Return [x, y] of the center of cell containing provided text 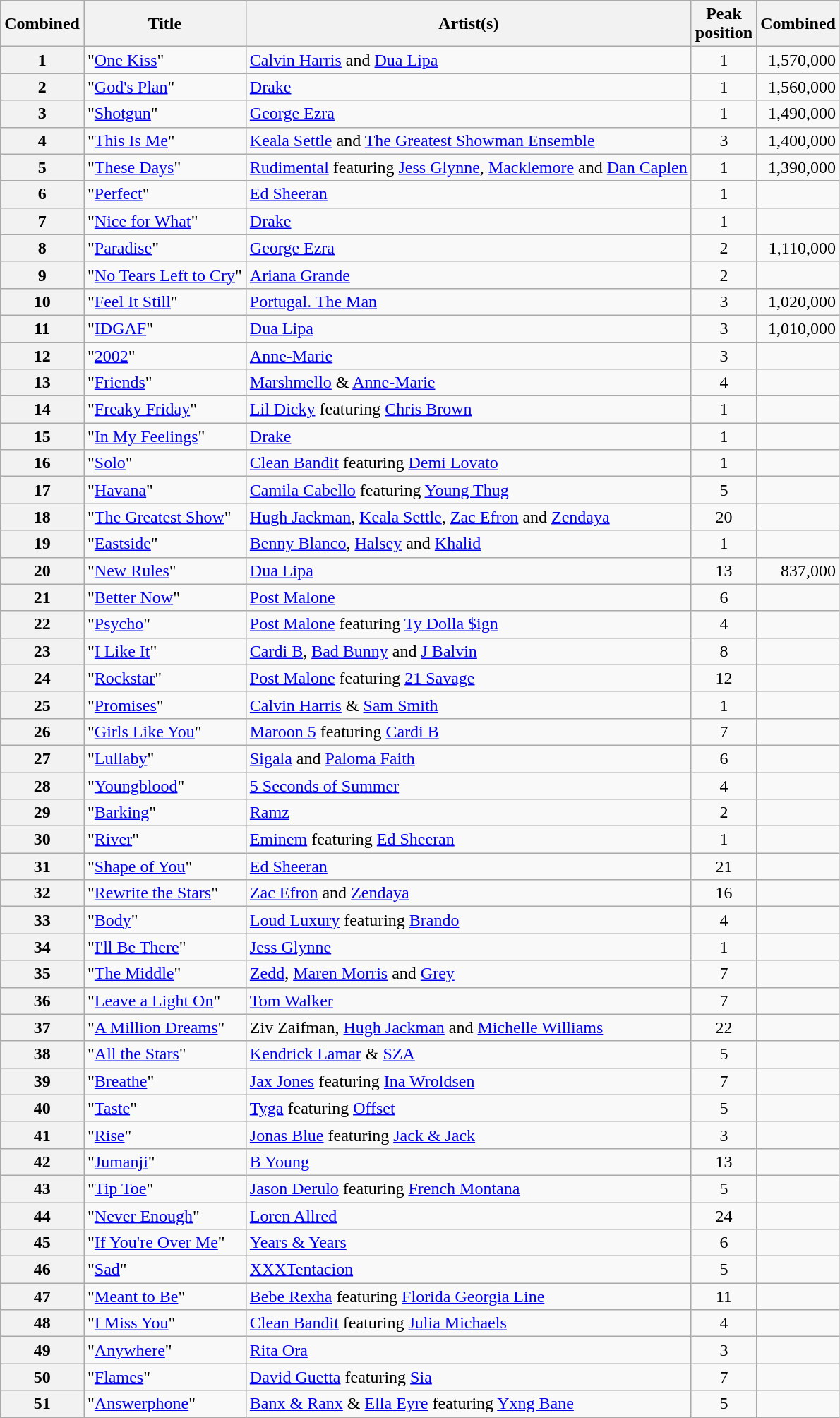
"In My Feelings" [164, 436]
"Shotgun" [164, 114]
Calvin Harris and Dua Lipa [469, 60]
27 [42, 758]
Post Malone featuring 21 Savage [469, 678]
Lil Dicky featuring Chris Brown [469, 410]
47 [42, 1297]
"Shape of You" [164, 866]
"Girls Like You" [164, 732]
Maroon 5 featuring Cardi B [469, 732]
39 [42, 1081]
Jonas Blue featuring Jack & Jack [469, 1135]
Clean Bandit featuring Julia Michaels [469, 1323]
23 [42, 651]
Hugh Jackman, Keala Settle, Zac Efron and Zendaya [469, 517]
28 [42, 786]
1,020,000 [798, 302]
Banx & Ranx & Ella Eyre featuring Yxng Bane [469, 1404]
18 [42, 517]
44 [42, 1215]
9 [42, 275]
31 [42, 866]
"Freaky Friday" [164, 410]
35 [42, 974]
"Psycho" [164, 624]
"God's Plan" [164, 87]
Peakposition [724, 24]
42 [42, 1162]
"Havana" [164, 490]
"Better Now" [164, 597]
Clean Bandit featuring Demi Lovato [469, 463]
David Guetta featuring Sia [469, 1377]
Ramz [469, 813]
1,560,000 [798, 87]
XXXTentacion [469, 1270]
Years & Years [469, 1243]
25 [42, 705]
Loren Allred [469, 1215]
Keala Settle and The Greatest Showman Ensemble [469, 141]
26 [42, 732]
"The Middle" [164, 974]
Kendrick Lamar & SZA [469, 1054]
34 [42, 947]
Sigala and Paloma Faith [469, 758]
"A Million Dreams" [164, 1027]
B Young [469, 1162]
Rudimental featuring Jess Glynne, Macklemore and Dan Caplen [469, 167]
Loud Luxury featuring Brando [469, 920]
1,570,000 [798, 60]
"2002" [164, 355]
10 [42, 302]
1,110,000 [798, 248]
32 [42, 893]
"Barking" [164, 813]
1,400,000 [798, 141]
"Leave a Light On" [164, 1001]
Jess Glynne [469, 947]
Portugal. The Man [469, 302]
Artist(s) [469, 24]
"Rewrite the Stars" [164, 893]
Marshmello & Anne-Marie [469, 383]
1,390,000 [798, 167]
"Answerphone" [164, 1404]
"Rockstar" [164, 678]
"IDGAF" [164, 328]
Anne-Marie [469, 355]
"I Like It" [164, 651]
"One Kiss" [164, 60]
19 [42, 544]
"Solo" [164, 463]
38 [42, 1054]
48 [42, 1323]
Calvin Harris & Sam Smith [469, 705]
1,490,000 [798, 114]
36 [42, 1001]
Zac Efron and Zendaya [469, 893]
"Promises" [164, 705]
15 [42, 436]
"This Is Me" [164, 141]
"If You're Over Me" [164, 1243]
"River" [164, 840]
"Jumanji" [164, 1162]
41 [42, 1135]
Jax Jones featuring Ina Wroldsen [469, 1081]
"Sad" [164, 1270]
43 [42, 1188]
837,000 [798, 571]
17 [42, 490]
Zedd, Maren Morris and Grey [469, 974]
"Lullaby" [164, 758]
Tom Walker [469, 1001]
"Anywhere" [164, 1350]
Ziv Zaifman, Hugh Jackman and Michelle Williams [469, 1027]
Benny Blanco, Halsey and Khalid [469, 544]
"Never Enough" [164, 1215]
51 [42, 1404]
37 [42, 1027]
"All the Stars" [164, 1054]
"I Miss You" [164, 1323]
"Rise" [164, 1135]
14 [42, 410]
"Friends" [164, 383]
"No Tears Left to Cry" [164, 275]
30 [42, 840]
"I'll Be There" [164, 947]
50 [42, 1377]
29 [42, 813]
"Eastside" [164, 544]
Tyga featuring Offset [469, 1108]
"Youngblood" [164, 786]
"Paradise" [164, 248]
Post Malone [469, 597]
40 [42, 1108]
"Body" [164, 920]
"Flames" [164, 1377]
"These Days" [164, 167]
"Taste" [164, 1108]
Ariana Grande [469, 275]
Cardi B, Bad Bunny and J Balvin [469, 651]
46 [42, 1270]
33 [42, 920]
Jason Derulo featuring French Montana [469, 1188]
"The Greatest Show" [164, 517]
"New Rules" [164, 571]
"Feel It Still" [164, 302]
"Tip Toe" [164, 1188]
"Perfect" [164, 194]
Title [164, 24]
Eminem featuring Ed Sheeran [469, 840]
"Meant to Be" [164, 1297]
49 [42, 1350]
1,010,000 [798, 328]
Bebe Rexha featuring Florida Georgia Line [469, 1297]
5 Seconds of Summer [469, 786]
Camila Cabello featuring Young Thug [469, 490]
Post Malone featuring Ty Dolla $ign [469, 624]
Rita Ora [469, 1350]
45 [42, 1243]
"Nice for What" [164, 221]
"Breathe" [164, 1081]
